Locate the cell with the specified text and output its (X, Y) center coordinate. 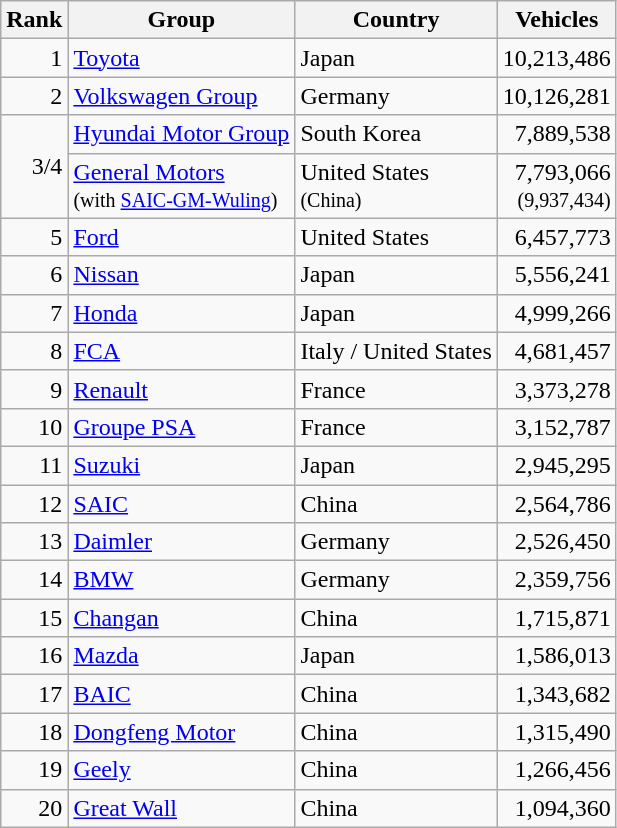
2,359,756 (556, 580)
Group (182, 20)
1,586,013 (556, 656)
20 (34, 808)
Rank (34, 20)
1 (34, 58)
14 (34, 580)
Ford (182, 237)
17 (34, 694)
3/4 (34, 166)
South Korea (396, 134)
Honda (182, 313)
10,213,486 (556, 58)
Vehicles (556, 20)
Changan (182, 618)
13 (34, 542)
Daimler (182, 542)
12 (34, 503)
2 (34, 96)
7,889,538 (556, 134)
6,457,773 (556, 237)
3,373,278 (556, 389)
1,315,490 (556, 732)
Nissan (182, 275)
9 (34, 389)
United States (China) (396, 186)
15 (34, 618)
1,715,871 (556, 618)
19 (34, 770)
Groupe PSA (182, 427)
Geely (182, 770)
2,945,295 (556, 465)
SAIC (182, 503)
2,564,786 (556, 503)
BMW (182, 580)
7 (34, 313)
Dongfeng Motor (182, 732)
2,526,450 (556, 542)
Mazda (182, 656)
BAIC (182, 694)
10 (34, 427)
Renault (182, 389)
7,793,066(9,937,434) (556, 186)
General Motors (with SAIC-GM-Wuling) (182, 186)
Great Wall (182, 808)
16 (34, 656)
3,152,787 (556, 427)
5 (34, 237)
11 (34, 465)
5,556,241 (556, 275)
Toyota (182, 58)
Italy / United States (396, 351)
Country (396, 20)
Volkswagen Group (182, 96)
Hyundai Motor Group (182, 134)
10,126,281 (556, 96)
18 (34, 732)
1,266,456 (556, 770)
8 (34, 351)
6 (34, 275)
1,343,682 (556, 694)
1,094,360 (556, 808)
4,999,266 (556, 313)
United States (396, 237)
4,681,457 (556, 351)
Suzuki (182, 465)
FCA (182, 351)
